Search for the cell housing the specified text and yield its [x, y] center coordinate. 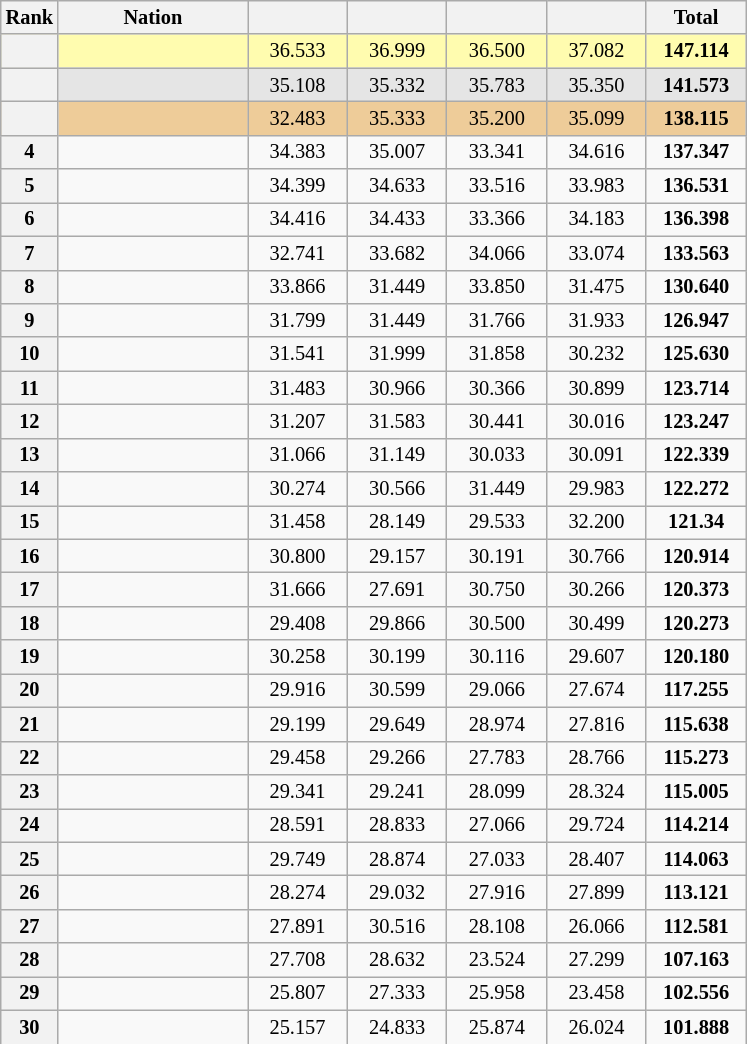
35.007 [397, 152]
36.999 [397, 51]
24 [30, 825]
123.247 [696, 421]
113.121 [696, 892]
5 [30, 186]
28 [30, 960]
114.214 [696, 825]
122.339 [696, 455]
32.483 [298, 118]
30.191 [497, 556]
37.082 [597, 51]
115.273 [696, 758]
30.800 [298, 556]
31.541 [298, 354]
29 [30, 993]
31.999 [397, 354]
27.891 [298, 926]
27.783 [497, 758]
34.066 [497, 253]
25 [30, 859]
30.016 [597, 421]
34.633 [397, 186]
31.799 [298, 320]
136.531 [696, 186]
36.500 [497, 51]
136.398 [696, 219]
27.066 [497, 825]
29.458 [298, 758]
15 [30, 522]
34.433 [397, 219]
25.807 [298, 993]
114.063 [696, 859]
27.299 [597, 960]
33.850 [497, 287]
27.916 [497, 892]
30.199 [397, 657]
26 [30, 892]
26.066 [597, 926]
11 [30, 388]
120.914 [696, 556]
137.347 [696, 152]
33.366 [497, 219]
20 [30, 690]
30.516 [397, 926]
33.074 [597, 253]
29.341 [298, 791]
30.033 [497, 455]
8 [30, 287]
27.816 [597, 724]
28.324 [597, 791]
30.091 [597, 455]
31.207 [298, 421]
17 [30, 589]
120.180 [696, 657]
30.366 [497, 388]
33.682 [397, 253]
31.666 [298, 589]
25.958 [497, 993]
27.691 [397, 589]
115.638 [696, 724]
Nation [153, 17]
29.983 [597, 489]
138.115 [696, 118]
29.199 [298, 724]
10 [30, 354]
30.899 [597, 388]
31.933 [597, 320]
34.399 [298, 186]
28.591 [298, 825]
33.516 [497, 186]
33.341 [497, 152]
35.108 [298, 85]
30.750 [497, 589]
21 [30, 724]
107.163 [696, 960]
27.899 [597, 892]
12 [30, 421]
25.874 [497, 1027]
27.033 [497, 859]
31.066 [298, 455]
28.632 [397, 960]
147.114 [696, 51]
34.616 [597, 152]
30 [30, 1027]
Total [696, 17]
30.500 [497, 623]
27.708 [298, 960]
126.947 [696, 320]
35.350 [597, 85]
28.149 [397, 522]
28.874 [397, 859]
120.273 [696, 623]
122.272 [696, 489]
30.441 [497, 421]
27.333 [397, 993]
28.274 [298, 892]
101.888 [696, 1027]
30.266 [597, 589]
28.766 [597, 758]
36.533 [298, 51]
28.407 [597, 859]
123.714 [696, 388]
117.255 [696, 690]
31.475 [597, 287]
29.649 [397, 724]
30.116 [497, 657]
23.524 [497, 960]
27 [30, 926]
30.258 [298, 657]
4 [30, 152]
27.674 [597, 690]
31.766 [497, 320]
33.983 [597, 186]
6 [30, 219]
Rank [30, 17]
28.108 [497, 926]
35.333 [397, 118]
28.099 [497, 791]
31.483 [298, 388]
29.157 [397, 556]
35.332 [397, 85]
29.607 [597, 657]
32.741 [298, 253]
34.183 [597, 219]
35.099 [597, 118]
30.274 [298, 489]
115.005 [696, 791]
29.749 [298, 859]
32.200 [597, 522]
34.416 [298, 219]
102.556 [696, 993]
29.533 [497, 522]
22 [30, 758]
133.563 [696, 253]
29.241 [397, 791]
28.974 [497, 724]
30.599 [397, 690]
14 [30, 489]
30.232 [597, 354]
19 [30, 657]
33.866 [298, 287]
25.157 [298, 1027]
16 [30, 556]
29.866 [397, 623]
29.724 [597, 825]
30.766 [597, 556]
35.200 [497, 118]
31.458 [298, 522]
29.266 [397, 758]
29.032 [397, 892]
30.499 [597, 623]
23.458 [597, 993]
24.833 [397, 1027]
26.024 [597, 1027]
9 [30, 320]
112.581 [696, 926]
121.34 [696, 522]
30.966 [397, 388]
23 [30, 791]
30.566 [397, 489]
130.640 [696, 287]
29.408 [298, 623]
120.373 [696, 589]
18 [30, 623]
34.383 [298, 152]
13 [30, 455]
29.066 [497, 690]
31.583 [397, 421]
7 [30, 253]
141.573 [696, 85]
28.833 [397, 825]
31.149 [397, 455]
31.858 [497, 354]
29.916 [298, 690]
35.783 [497, 85]
125.630 [696, 354]
